Find where the given text appears and provide that cell's center as [X, Y] coordinate. 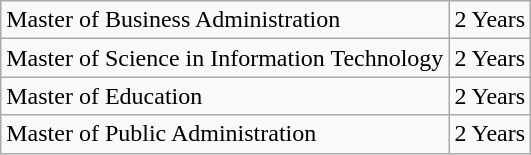
Master of Education [225, 96]
Master of Science in Information Technology [225, 58]
Master of Business Administration [225, 20]
Master of Public Administration [225, 134]
